Extract the (x, y) coordinate from the center of the cell holding the provided text.  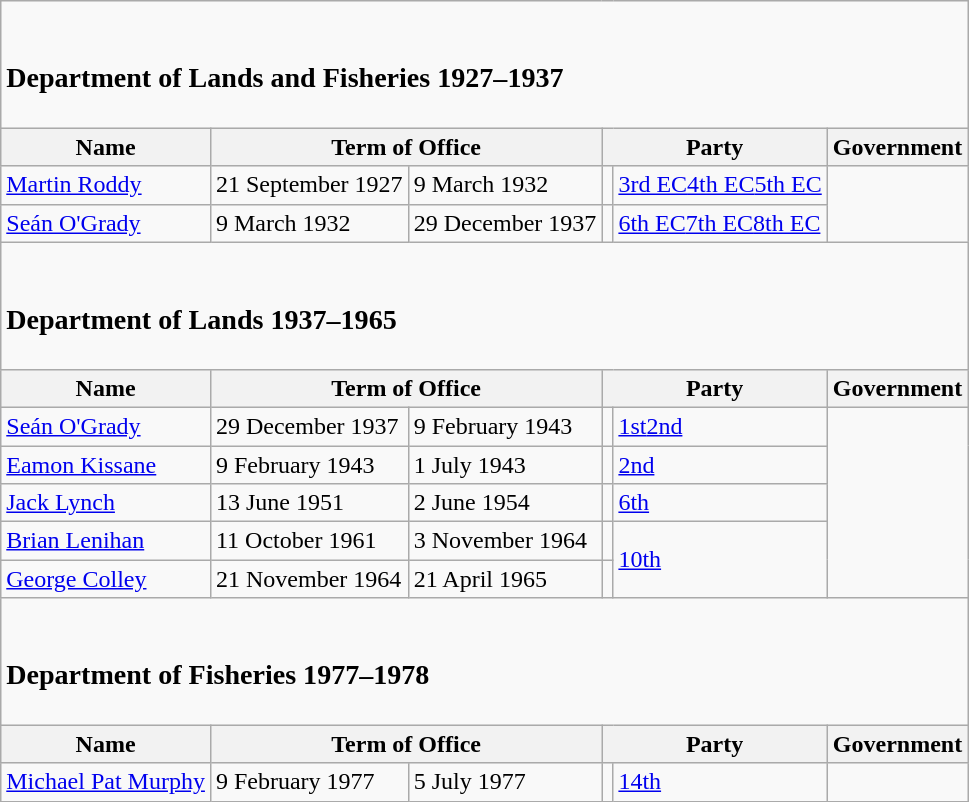
9 February 1977 (309, 782)
1st2nd (720, 426)
6th (720, 503)
10th (720, 560)
Eamon Kissane (106, 465)
George Colley (106, 579)
Department of Lands 1937–1965 (484, 306)
Department of Fisheries 1977–1978 (484, 662)
6th EC7th EC8th EC (720, 223)
13 June 1951 (309, 503)
5 July 1977 (505, 782)
21 November 1964 (309, 579)
2nd (720, 465)
1 July 1943 (505, 465)
Michael Pat Murphy (106, 782)
11 October 1961 (309, 541)
2 June 1954 (505, 503)
21 April 1965 (505, 579)
21 September 1927 (309, 185)
Department of Lands and Fisheries 1927–1937 (484, 64)
Martin Roddy (106, 185)
14th (720, 782)
Jack Lynch (106, 503)
3rd EC4th EC5th EC (720, 185)
Brian Lenihan (106, 541)
3 November 1964 (505, 541)
